Find where the given text appears and provide that cell's center as [x, y] coordinate. 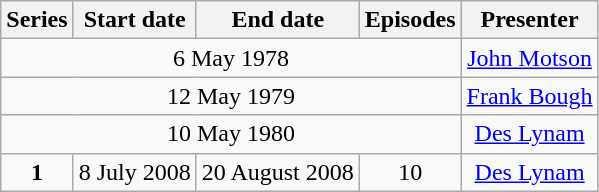
Presenter [530, 20]
20 August 2008 [278, 172]
Frank Bough [530, 96]
Start date [134, 20]
12 May 1979 [231, 96]
End date [278, 20]
John Motson [530, 58]
Series [37, 20]
Episodes [410, 20]
6 May 1978 [231, 58]
10 May 1980 [231, 134]
8 July 2008 [134, 172]
1 [37, 172]
10 [410, 172]
